Return [x, y] of the center of cell containing provided text 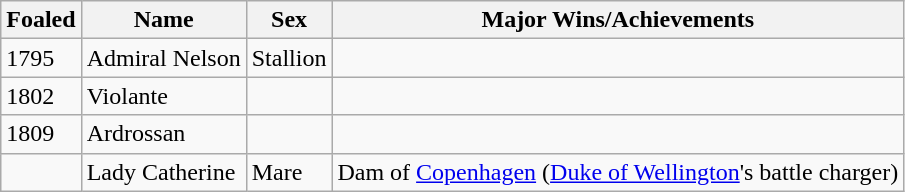
Admiral Nelson [164, 58]
Lady Catherine [164, 172]
Violante [164, 96]
1809 [41, 134]
1795 [41, 58]
Dam of Copenhagen (Duke of Wellington's battle charger) [618, 172]
Name [164, 20]
Stallion [289, 58]
Mare [289, 172]
Foaled [41, 20]
1802 [41, 96]
Major Wins/Achievements [618, 20]
Sex [289, 20]
Ardrossan [164, 134]
